Locate the cell with the specified text and output its (x, y) center coordinate. 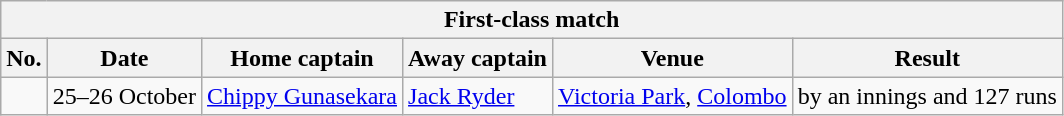
by an innings and 127 runs (927, 96)
Date (124, 58)
Result (927, 58)
No. (24, 58)
Chippy Gunasekara (302, 96)
Venue (672, 58)
Victoria Park, Colombo (672, 96)
Jack Ryder (478, 96)
Home captain (302, 58)
25–26 October (124, 96)
First-class match (532, 20)
Away captain (478, 58)
